Detect which cell encompasses the target text, then output its [X, Y] center coordinate. 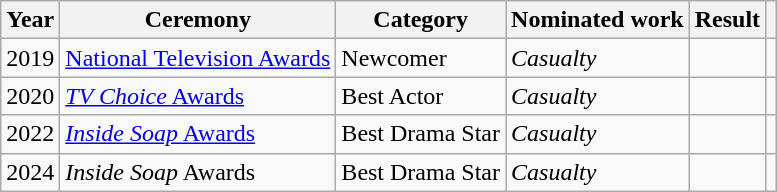
2019 [30, 58]
Nominated work [598, 20]
2024 [30, 172]
TV Choice Awards [198, 96]
2020 [30, 96]
Best Actor [421, 96]
Category [421, 20]
Result [727, 20]
Year [30, 20]
National Television Awards [198, 58]
Ceremony [198, 20]
2022 [30, 134]
Newcomer [421, 58]
